Extract the (X, Y) coordinate from the center of the cell holding the provided text.  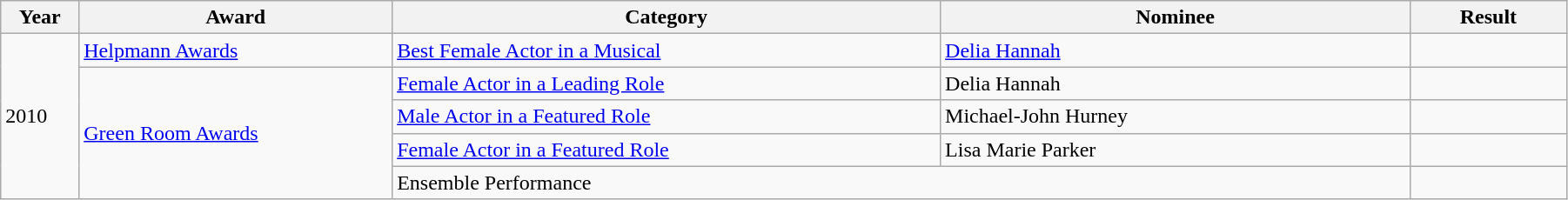
Michael-John Hurney (1176, 117)
Male Actor in a Featured Role (667, 117)
Lisa Marie Parker (1176, 150)
Ensemble Performance (901, 183)
Female Actor in a Featured Role (667, 150)
Year (40, 17)
Nominee (1176, 17)
Result (1488, 17)
2010 (40, 117)
Green Room Awards (236, 133)
Helpmann Awards (236, 50)
Award (236, 17)
Female Actor in a Leading Role (667, 83)
Best Female Actor in a Musical (667, 50)
Category (667, 17)
